Pinpoint the cell where the given text exists, returning its (X, Y) midpoint coordinate. 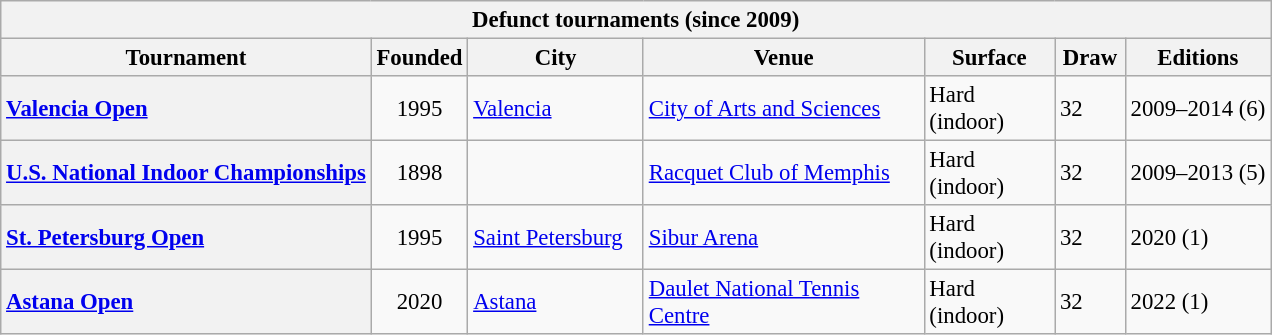
Sibur Arena (784, 238)
St. Petersburg Open (186, 238)
Saint Petersburg (556, 238)
2022 (1) (1198, 302)
Surface (990, 58)
Draw (1090, 58)
U.S. National Indoor Championships (186, 174)
City of Arts and Sciences (784, 108)
Valencia Open (186, 108)
Venue (784, 58)
Defunct tournaments (since 2009) (636, 20)
Astana Open (186, 302)
Racquet Club of Memphis (784, 174)
Astana (556, 302)
1898 (420, 174)
Editions (1198, 58)
2020 (420, 302)
2009–2013 (5) (1198, 174)
2020 (1) (1198, 238)
Valencia (556, 108)
Daulet National Tennis Centre (784, 302)
Tournament (186, 58)
Founded (420, 58)
City (556, 58)
2009–2014 (6) (1198, 108)
